From the cell containing the given text, extract its center point as [X, Y] coordinate. 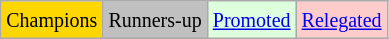
Runners-up [155, 20]
Champions [52, 20]
Promoted [252, 20]
Relegated [342, 20]
